Determine the (X, Y) coordinate at the center of the cell enclosing the given text.  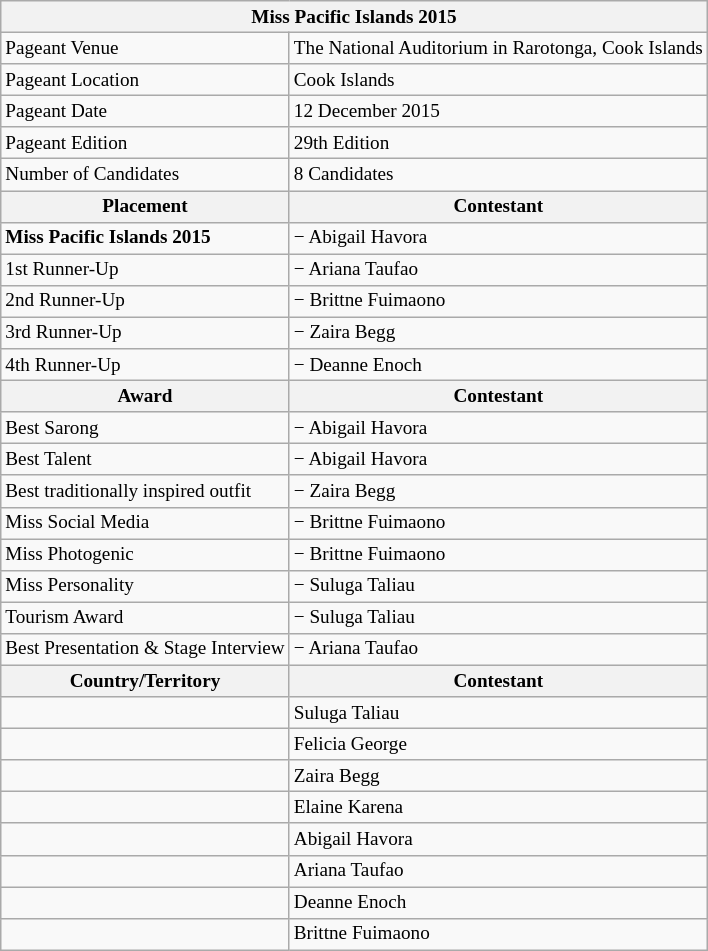
Brittne Fuimaono (498, 934)
29th Edition (498, 143)
Elaine Karena (498, 808)
Award (145, 396)
Abigail Havora (498, 839)
Miss Photogenic (145, 554)
4th Runner-Up (145, 365)
Pageant Edition (145, 143)
Best traditionally inspired outfit (145, 491)
12 December 2015 (498, 111)
2nd Runner-Up (145, 301)
1st Runner-Up (145, 270)
3rd Runner-Up (145, 333)
Best Presentation & Stage Interview (145, 649)
Suluga Taliau (498, 713)
Cook Islands (498, 80)
Ariana Taufao (498, 871)
Miss Personality (145, 586)
8 Candidates (498, 175)
Country/Territory (145, 681)
Felicia George (498, 744)
Miss Social Media (145, 523)
Pageant Venue (145, 48)
Pageant Location (145, 80)
The National Auditorium in Rarotonga, Cook Islands (498, 48)
Tourism Award (145, 618)
Number of Candidates (145, 175)
Zaira Begg (498, 776)
Placement (145, 206)
Best Sarong (145, 428)
Best Talent (145, 460)
− Deanne Enoch (498, 365)
Deanne Enoch (498, 902)
Pageant Date (145, 111)
